Capture the cell that displays the provided text and extract its [X, Y] central coordinate. 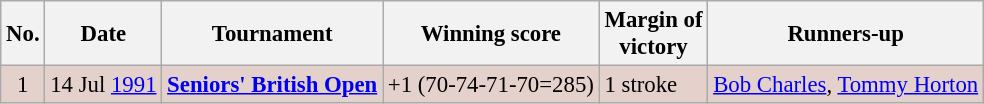
No. [23, 34]
Date [104, 34]
Runners-up [846, 34]
1 [23, 85]
Seniors' British Open [272, 85]
Margin ofvictory [654, 34]
1 stroke [654, 85]
+1 (70-74-71-70=285) [492, 85]
Bob Charles, Tommy Horton [846, 85]
Winning score [492, 34]
14 Jul 1991 [104, 85]
Tournament [272, 34]
